Output the (X, Y) coordinate of the center of the cell containing the given text.  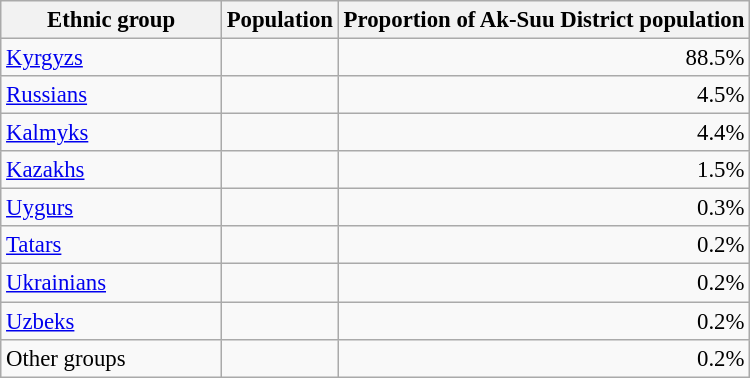
Russians (112, 95)
Kazakhs (112, 170)
Proportion of Ak-Suu District population (544, 20)
Kyrgyzs (112, 58)
4.5% (544, 95)
4.4% (544, 133)
88.5% (544, 58)
Tatars (112, 245)
Ethnic group (112, 20)
Ukrainians (112, 283)
Kalmyks (112, 133)
Population (280, 20)
Uygurs (112, 208)
1.5% (544, 170)
Other groups (112, 358)
Uzbeks (112, 321)
0.3% (544, 208)
